Locate the cell with the specified text and output its [X, Y] center coordinate. 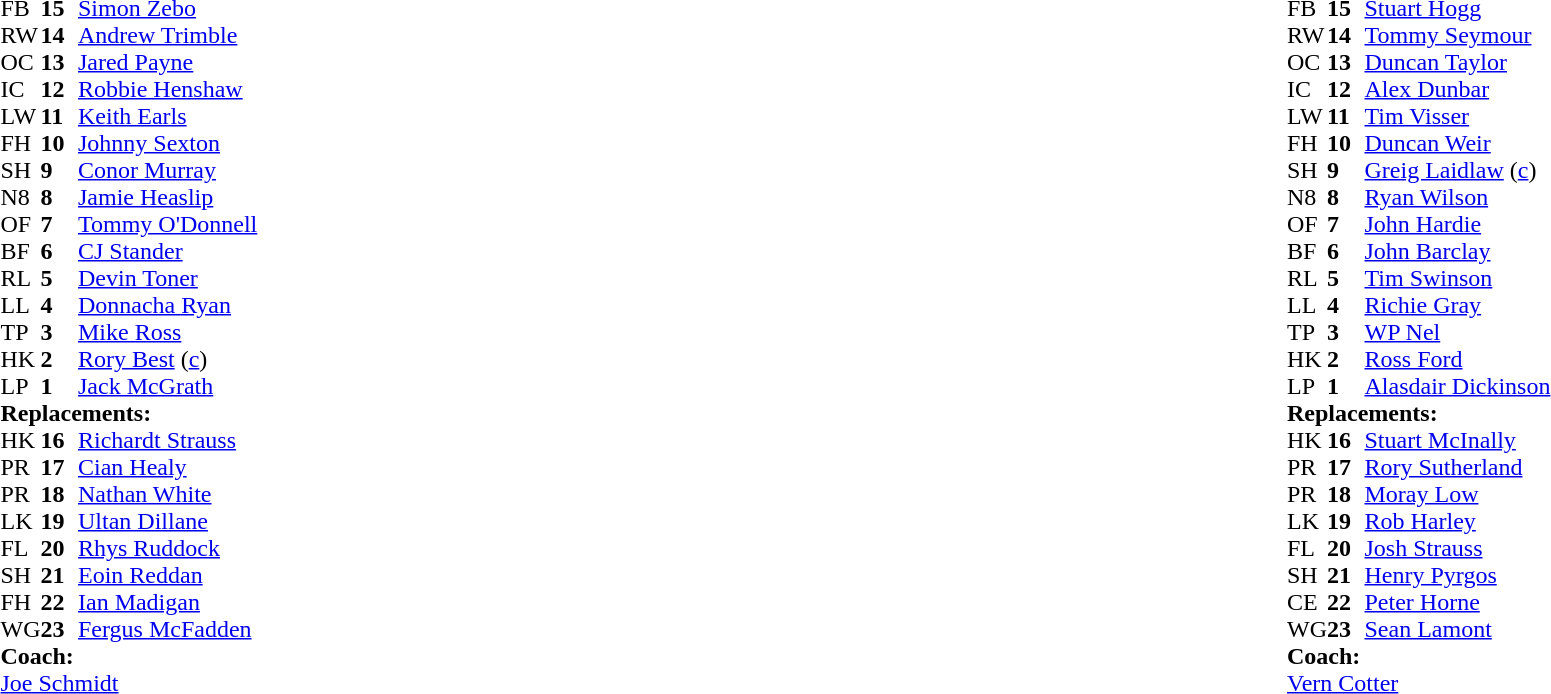
Josh Strauss [1457, 548]
CJ Stander [168, 252]
John Hardie [1457, 224]
Eoin Reddan [168, 576]
Conor Murray [168, 170]
Richardt Strauss [168, 440]
Fergus McFadden [168, 630]
Alex Dunbar [1457, 90]
Ross Ford [1457, 360]
Rob Harley [1457, 522]
CE [1307, 602]
Duncan Weir [1457, 144]
Jack McGrath [168, 386]
Mike Ross [168, 332]
Richie Gray [1457, 306]
Ultan Dillane [168, 522]
Stuart McInally [1457, 440]
Cian Healy [168, 468]
Peter Horne [1457, 602]
Sean Lamont [1457, 630]
Duncan Taylor [1457, 62]
Tommy Seymour [1457, 36]
WP Nel [1457, 332]
Ryan Wilson [1457, 198]
Jamie Heaslip [168, 198]
Nathan White [168, 494]
Rory Best (c) [168, 360]
John Barclay [1457, 252]
Robbie Henshaw [168, 90]
Jared Payne [168, 62]
Henry Pyrgos [1457, 576]
Keith Earls [168, 116]
Tommy O'Donnell [168, 224]
Rory Sutherland [1457, 468]
Ian Madigan [168, 602]
Moray Low [1457, 494]
Donnacha Ryan [168, 306]
Rhys Ruddock [168, 548]
Devin Toner [168, 278]
Greig Laidlaw (c) [1457, 170]
Tim Swinson [1457, 278]
Johnny Sexton [168, 144]
Andrew Trimble [168, 36]
Alasdair Dickinson [1457, 386]
Tim Visser [1457, 116]
